Output the (X, Y) coordinate of the center of the cell containing the given text.  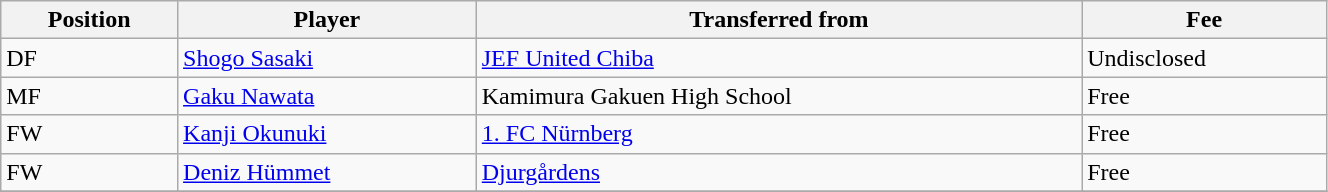
Position (90, 20)
Transferred from (778, 20)
1. FC Nürnberg (778, 134)
Shogo Sasaki (328, 58)
Player (328, 20)
MF (90, 96)
Deniz Hümmet (328, 172)
Djurgårdens (778, 172)
Gaku Nawata (328, 96)
Kanji Okunuki (328, 134)
Fee (1204, 20)
Kamimura Gakuen High School (778, 96)
DF (90, 58)
JEF United Chiba (778, 58)
Undisclosed (1204, 58)
